Search for the cell housing the specified text and yield its (x, y) center coordinate. 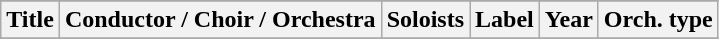
Orch. type (658, 20)
Conductor / Choir / Orchestra (220, 20)
Label (505, 20)
Soloists (425, 20)
Year (568, 20)
Title (30, 20)
